Return the (x, y) coordinate for the center point of the cell that contains the specified text.  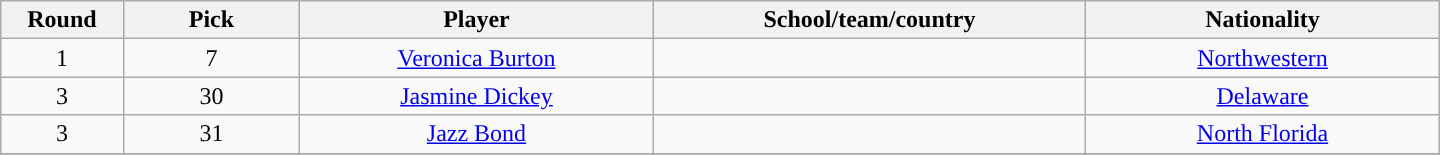
30 (212, 96)
School/team/country (870, 20)
1 (62, 58)
Northwestern (1262, 58)
Jazz Bond (476, 134)
Veronica Burton (476, 58)
Pick (212, 20)
Jasmine Dickey (476, 96)
31 (212, 134)
Round (62, 20)
North Florida (1262, 134)
7 (212, 58)
Delaware (1262, 96)
Player (476, 20)
Nationality (1262, 20)
